Pinpoint the cell where the given text exists, returning its [x, y] midpoint coordinate. 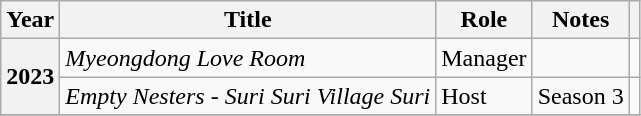
Season 3 [580, 96]
Manager [484, 58]
Notes [580, 20]
Role [484, 20]
Host [484, 96]
Year [30, 20]
2023 [30, 77]
Title [248, 20]
Myeongdong Love Room [248, 58]
Empty Nesters - Suri Suri Village Suri [248, 96]
